Identify which cell holds the provided text, then report its [X, Y] central coordinate. 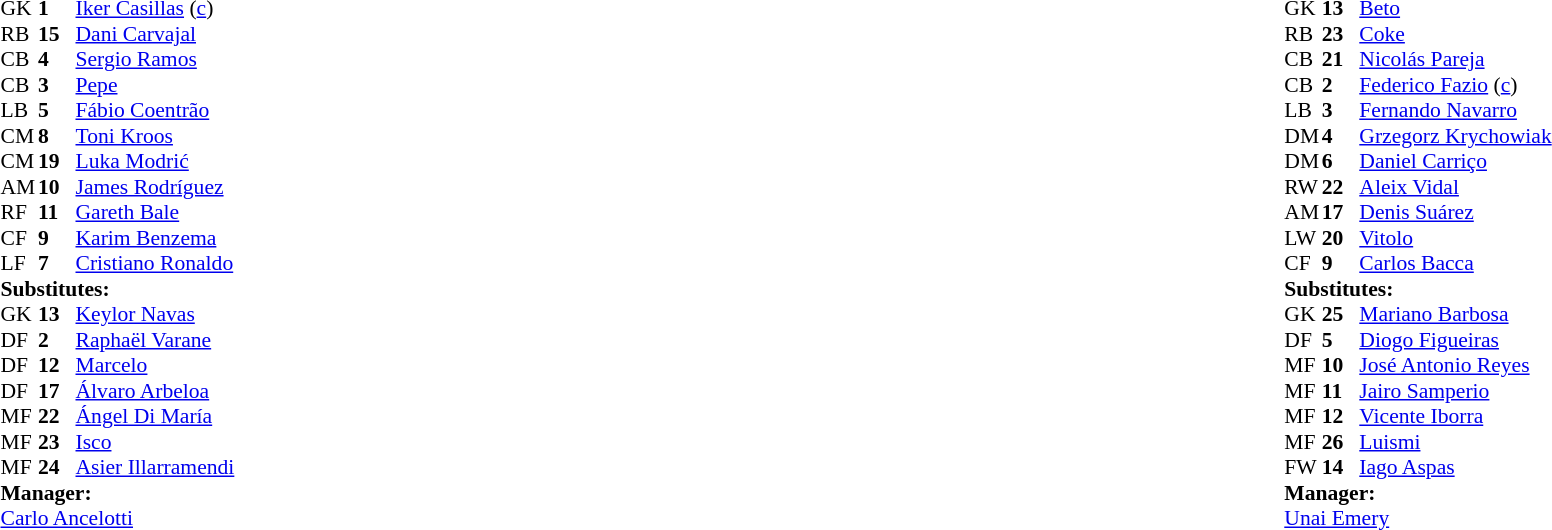
Karim Benzema [156, 238]
Isco [156, 442]
15 [57, 34]
7 [57, 263]
14 [1341, 467]
13 [57, 315]
LF [19, 263]
21 [1341, 59]
6 [1341, 161]
25 [1341, 315]
24 [57, 467]
Daniel Carriço [1455, 161]
Vitolo [1455, 238]
8 [57, 136]
FW [1303, 467]
Dani Carvajal [156, 34]
Fábio Coentrão [156, 111]
Raphaël Varane [156, 340]
Vicente Iborra [1455, 417]
Ángel Di María [156, 417]
Asier Illarramendi [156, 467]
Sergio Ramos [156, 59]
Nicolás Pareja [1455, 59]
Luka Modrić [156, 161]
Aleix Vidal [1455, 187]
Denis Suárez [1455, 213]
Federico Fazio (c) [1455, 85]
Iago Aspas [1455, 467]
Gareth Bale [156, 213]
Coke [1455, 34]
Grzegorz Krychowiak [1455, 136]
Pepe [156, 85]
José Antonio Reyes [1455, 365]
Mariano Barbosa [1455, 315]
RW [1303, 187]
26 [1341, 442]
James Rodríguez [156, 187]
Fernando Navarro [1455, 111]
Carlos Bacca [1455, 263]
Marcelo [156, 365]
Keylor Navas [156, 315]
Jairo Samperio [1455, 391]
Cristiano Ronaldo [156, 263]
Toni Kroos [156, 136]
Diogo Figueiras [1455, 340]
RF [19, 213]
LW [1303, 238]
Luismi [1455, 442]
20 [1341, 238]
Álvaro Arbeloa [156, 391]
19 [57, 161]
